Locate the cell with the specified text and output its [x, y] center coordinate. 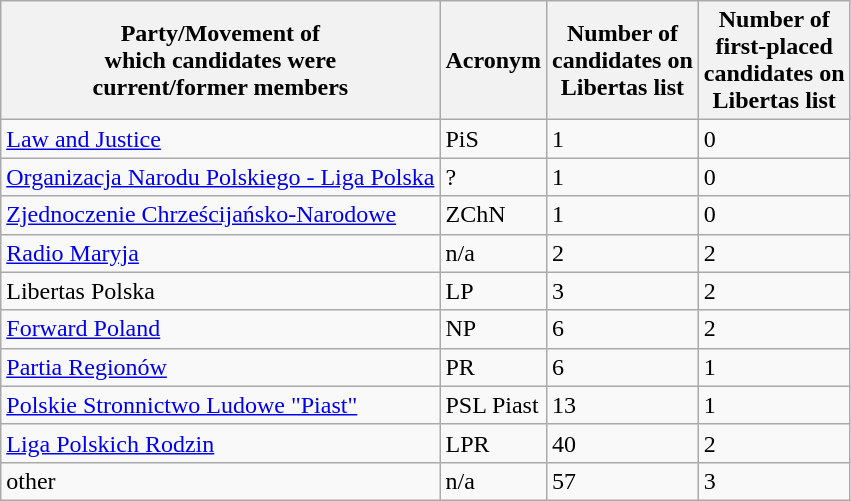
? [494, 177]
Libertas Polska [220, 291]
NP [494, 329]
Forward Poland [220, 329]
Acronym [494, 60]
Radio Maryja [220, 253]
Organizacja Narodu Polskiego - Liga Polska [220, 177]
40 [623, 443]
Law and Justice [220, 139]
Number ofcandidates onLibertas list [623, 60]
Liga Polskich Rodzin [220, 443]
Polskie Stronnictwo Ludowe "Piast" [220, 405]
LPR [494, 443]
LP [494, 291]
ZChN [494, 215]
PiS [494, 139]
PR [494, 367]
Party/Movement ofwhich candidates werecurrent/former members [220, 60]
Zjednoczenie Chrześcijańsko-Narodowe [220, 215]
13 [623, 405]
other [220, 481]
PSL Piast [494, 405]
57 [623, 481]
Partia Regionów [220, 367]
Number offirst-placedcandidates onLibertas list [774, 60]
